Capture the cell that displays the provided text and extract its [x, y] central coordinate. 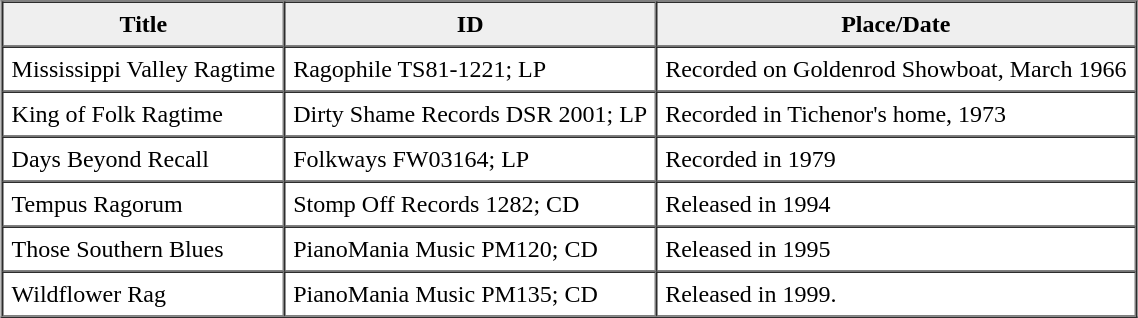
ID [470, 24]
Released in 1995 [896, 248]
Stomp Off Records 1282; CD [470, 204]
Ragophile TS81-1221; LP [470, 68]
Recorded in Tichenor's home, 1973 [896, 114]
Place/Date [896, 24]
Recorded in 1979 [896, 158]
Dirty Shame Records DSR 2001; LP [470, 114]
Released in 1994 [896, 204]
Tempus Ragorum [144, 204]
Wildflower Rag [144, 294]
Days Beyond Recall [144, 158]
Released in 1999. [896, 294]
King of Folk Ragtime [144, 114]
Folkways FW03164; LP [470, 158]
Mississippi Valley Ragtime [144, 68]
PianoMania Music PM135; CD [470, 294]
Recorded on Goldenrod Showboat, March 1966 [896, 68]
Those Southern Blues [144, 248]
PianoMania Music PM120; CD [470, 248]
Title [144, 24]
